Output the [x, y] coordinate of the center of the cell containing the given text.  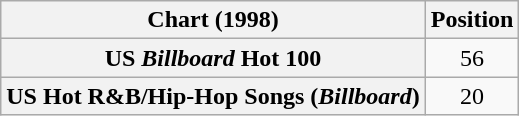
Position [472, 20]
Chart (1998) [213, 20]
20 [472, 96]
56 [472, 58]
US Billboard Hot 100 [213, 58]
US Hot R&B/Hip-Hop Songs (Billboard) [213, 96]
